Return the [X, Y] coordinate for the center point of the cell that contains the specified text.  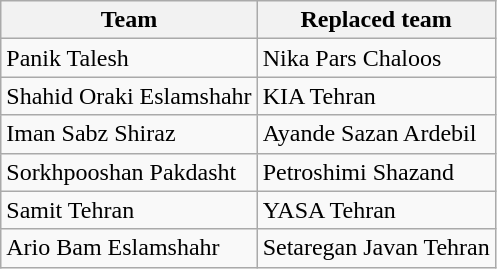
Petroshimi Shazand [376, 172]
Sorkhpooshan Pakdasht [129, 172]
KIA Tehran [376, 96]
Shahid Oraki Eslamshahr [129, 96]
Team [129, 20]
Iman Sabz Shiraz [129, 134]
Panik Talesh [129, 58]
Replaced team [376, 20]
Setaregan Javan Tehran [376, 248]
Ayande Sazan Ardebil [376, 134]
Ario Bam Eslamshahr [129, 248]
YASA Tehran [376, 210]
Samit Tehran [129, 210]
Nika Pars Chaloos [376, 58]
